Extract the [X, Y] coordinate from the center of the cell holding the provided text.  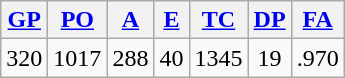
FA [318, 20]
.970 [318, 58]
TC [218, 20]
E [172, 20]
1017 [78, 58]
DP [270, 20]
GP [24, 20]
1345 [218, 58]
320 [24, 58]
A [130, 20]
19 [270, 58]
PO [78, 20]
40 [172, 58]
288 [130, 58]
